Output the [X, Y] coordinate of the center of the cell containing the given text.  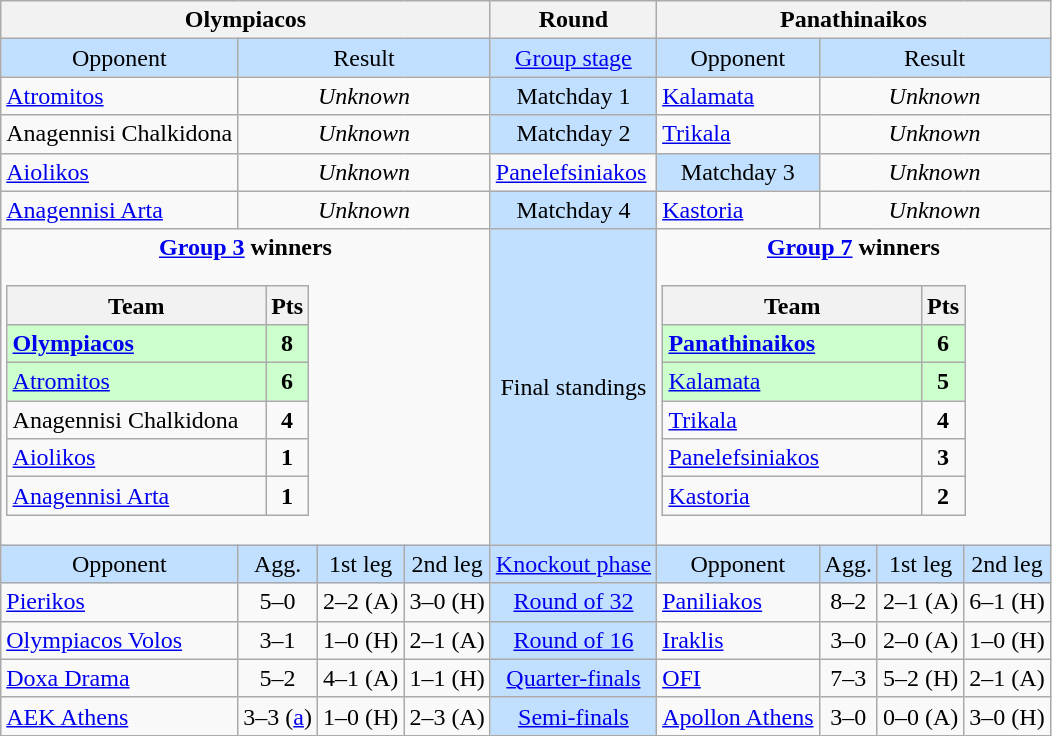
2–0 (A) [920, 640]
3 [942, 458]
Paniliakos [738, 602]
Apollon Athens [738, 716]
1–1 (H) [447, 678]
Semi-finals [573, 716]
2–2 (A) [360, 602]
Matchday 2 [573, 134]
0–0 (A) [920, 716]
Quarter-finals [573, 678]
Group 7 winners Team Pts Panathinaikos 6 Kalamata 5 Trikala 4 Panelefsiniakos 3 Kastoria 2 [854, 387]
8 [288, 343]
5 [942, 382]
4–1 (A) [360, 678]
Matchday 1 [573, 96]
Final standings [573, 387]
Group 3 winners Team Pts Olympiacos 8 Atromitos 6 Anagennisi Chalkidona 4 Aiolikos 1 Anagennisi Arta 1 [246, 387]
5–2 (H) [920, 678]
AEK Athens [120, 716]
5–2 [278, 678]
6–1 (H) [1007, 602]
Pierikos [120, 602]
2–3 (A) [447, 716]
Round of 16 [573, 640]
8–2 [848, 602]
Knockout phase [573, 564]
3–1 [278, 640]
Round [573, 20]
Matchday 3 [738, 172]
2 [942, 496]
Doxa Drama [120, 678]
3–3 (a) [278, 716]
Round of 32 [573, 602]
OFI [738, 678]
Olympiacos Volos [120, 640]
5–0 [278, 602]
7–3 [848, 678]
Group stage [573, 58]
Iraklis [738, 640]
Matchday 4 [573, 210]
